Locate the cell with the specified text and output its (X, Y) center coordinate. 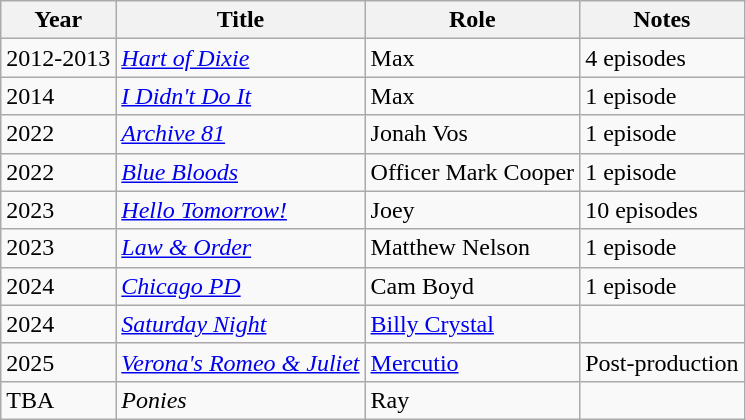
Post-production (662, 362)
Joey (472, 210)
Year (58, 20)
10 episodes (662, 210)
Title (240, 20)
Role (472, 20)
TBA (58, 400)
Hart of Dixie (240, 58)
Archive 81 (240, 134)
Saturday Night (240, 324)
Ponies (240, 400)
Chicago PD (240, 286)
I Didn't Do It (240, 96)
Cam Boyd (472, 286)
Mercutio (472, 362)
Ray (472, 400)
Verona's Romeo & Juliet (240, 362)
2025 (58, 362)
4 episodes (662, 58)
Matthew Nelson (472, 248)
Hello Tomorrow! (240, 210)
Law & Order (240, 248)
Officer Mark Cooper (472, 172)
2012-2013 (58, 58)
2014 (58, 96)
Billy Crystal (472, 324)
Blue Bloods (240, 172)
Jonah Vos (472, 134)
Notes (662, 20)
